Search for the cell housing the specified text and yield its (X, Y) center coordinate. 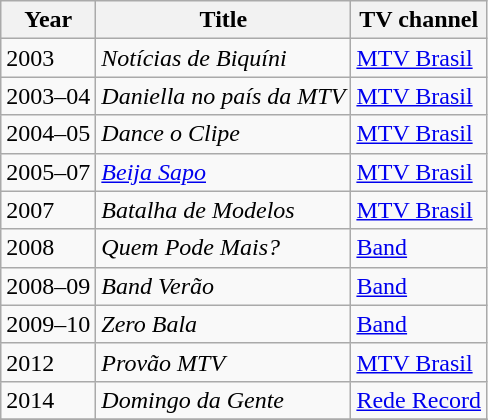
2003–04 (48, 96)
Domingo da Gente (224, 400)
2008–09 (48, 286)
TV channel (419, 20)
2004–05 (48, 134)
Provão MTV (224, 362)
Quem Pode Mais? (224, 248)
Batalha de Modelos (224, 210)
2003 (48, 58)
2012 (48, 362)
Title (224, 20)
Zero Bala (224, 324)
2014 (48, 400)
2005–07 (48, 172)
2007 (48, 210)
Notícias de Biquíni (224, 58)
2009–10 (48, 324)
Dance o Clipe (224, 134)
Band Verão (224, 286)
Beija Sapo (224, 172)
Daniella no país da MTV (224, 96)
Year (48, 20)
Rede Record (419, 400)
2008 (48, 248)
